Output the [X, Y] coordinate of the center of the cell containing the given text.  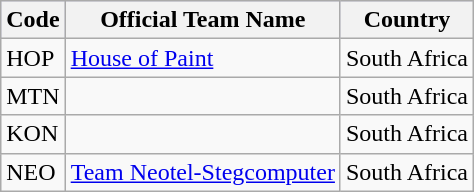
Code [33, 20]
HOP [33, 58]
MTN [33, 96]
KON [33, 134]
Team Neotel-Stegcomputer [202, 172]
Official Team Name [202, 20]
House of Paint [202, 58]
Country [406, 20]
NEO [33, 172]
